Extract the [X, Y] coordinate from the center of the cell holding the provided text.  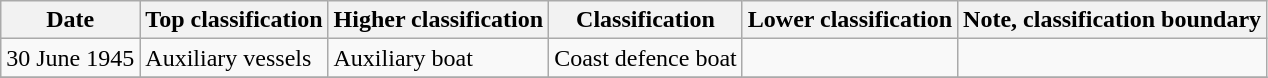
Coast defence boat [646, 58]
Note, classification boundary [1112, 20]
Top classification [234, 20]
Auxiliary boat [438, 58]
30 June 1945 [70, 58]
Auxiliary vessels [234, 58]
Classification [646, 20]
Higher classification [438, 20]
Lower classification [850, 20]
Date [70, 20]
